Identify which cell holds the provided text, then report its [x, y] central coordinate. 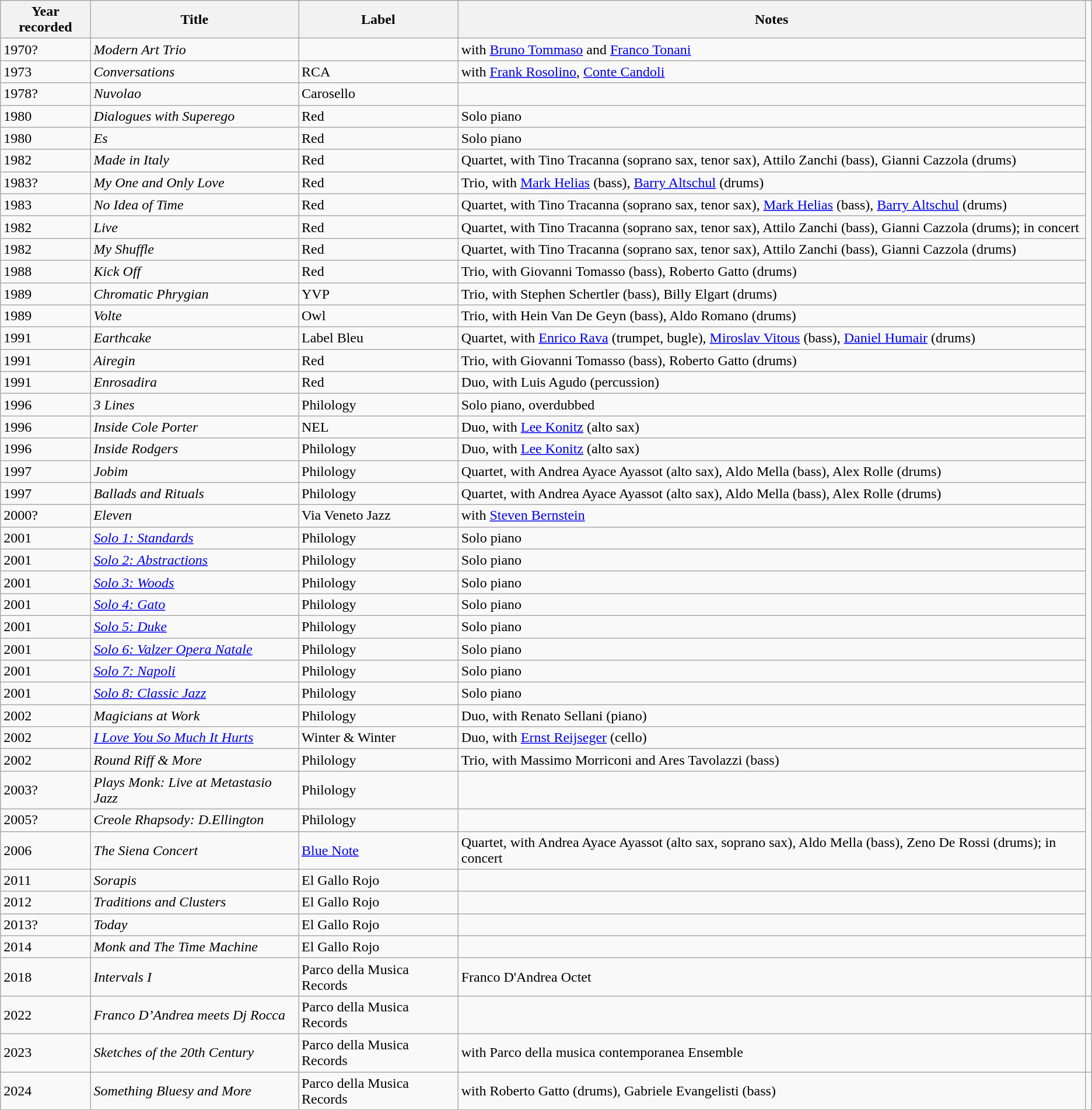
Chromatic Phrygian [194, 293]
Solo 4: Gato [194, 604]
My Shuffle [194, 249]
Duo, with Renato Sellani (piano) [771, 716]
Franco D’Andrea meets Dj Rocca [194, 1015]
Solo 5: Duke [194, 626]
Sorapis [194, 880]
Dialogues with Superego [194, 116]
Quartet, with Tino Tracanna (soprano sax, tenor sax), Mark Helias (bass), Barry Altschul (drums) [771, 205]
Jobim [194, 471]
2024 [45, 1091]
My One and Only Love [194, 183]
Trio, with Massimo Morriconi and Ares Tavolazzi (bass) [771, 760]
Notes [771, 20]
2023 [45, 1052]
Solo 3: Woods [194, 582]
Trio, with Mark Helias (bass), Barry Altschul (drums) [771, 183]
Creole Rhapsody: D.Ellington [194, 820]
with Bruno Tommaso and Franco Tonani [771, 50]
2012 [45, 902]
Quartet, with Tino Tracanna (soprano sax, tenor sax), Attilo Zanchi (bass), Gianni Cazzola (drums); in concert [771, 227]
Solo piano, overdubbed [771, 405]
Inside Cole Porter [194, 427]
Volte [194, 316]
No Idea of Time [194, 205]
The Siena Concert [194, 850]
Solo 1: Standards [194, 538]
2006 [45, 850]
with Steven Bernstein [771, 516]
Quartet, with Enrico Rava (trumpet, bugle), Miroslav Vitous (bass), Daniel Humair (drums) [771, 338]
Via Veneto Jazz [379, 516]
Sketches of the 20th Century [194, 1052]
1970? [45, 50]
Plays Monk: Live at Metastasio Jazz [194, 790]
Conversations [194, 72]
Franco D'Andrea Octet [771, 976]
Something Bluesy and More [194, 1091]
YVP [379, 293]
1983 [45, 205]
Inside Rodgers [194, 449]
Solo 2: Abstractions [194, 560]
1978? [45, 94]
Nuvolao [194, 94]
2018 [45, 976]
Label [379, 20]
Owl [379, 316]
2003? [45, 790]
Traditions and Clusters [194, 902]
Title [194, 20]
Carosello [379, 94]
with Roberto Gatto (drums), Gabriele Evangelisti (bass) [771, 1091]
Year recorded [45, 20]
NEL [379, 427]
2013? [45, 925]
RCA [379, 72]
2000? [45, 516]
Kick Off [194, 271]
Trio, with Stephen Schertler (bass), Billy Elgart (drums) [771, 293]
Monk and The Time Machine [194, 947]
Solo 8: Classic Jazz [194, 694]
2014 [45, 947]
Duo, with Luis Agudo (percussion) [771, 383]
Modern Art Trio [194, 50]
1983? [45, 183]
1988 [45, 271]
with Parco della musica contemporanea Ensemble [771, 1052]
Duo, with Ernst Reijseger (cello) [771, 738]
2005? [45, 820]
Today [194, 925]
1973 [45, 72]
2011 [45, 880]
Quartet, with Andrea Ayace Ayassot (alto sax, soprano sax), Aldo Mella (bass), Zeno De Rossi (drums); in concert [771, 850]
Winter & Winter [379, 738]
I Love You So Much It Hurts [194, 738]
Trio, with Hein Van De Geyn (bass), Aldo Romano (drums) [771, 316]
Live [194, 227]
Solo 6: Valzer Opera Natale [194, 649]
Magicians at Work [194, 716]
Ballads and Rituals [194, 493]
Airegin [194, 360]
Round Riff & More [194, 760]
Made in Italy [194, 160]
Label Bleu [379, 338]
Eleven [194, 516]
Enrosadira [194, 383]
Intervals I [194, 976]
Solo 7: Napoli [194, 671]
Earthcake [194, 338]
with Frank Rosolino, Conte Candoli [771, 72]
Blue Note [379, 850]
3 Lines [194, 405]
Es [194, 138]
2022 [45, 1015]
